From the cell containing the given text, extract its center point as [x, y] coordinate. 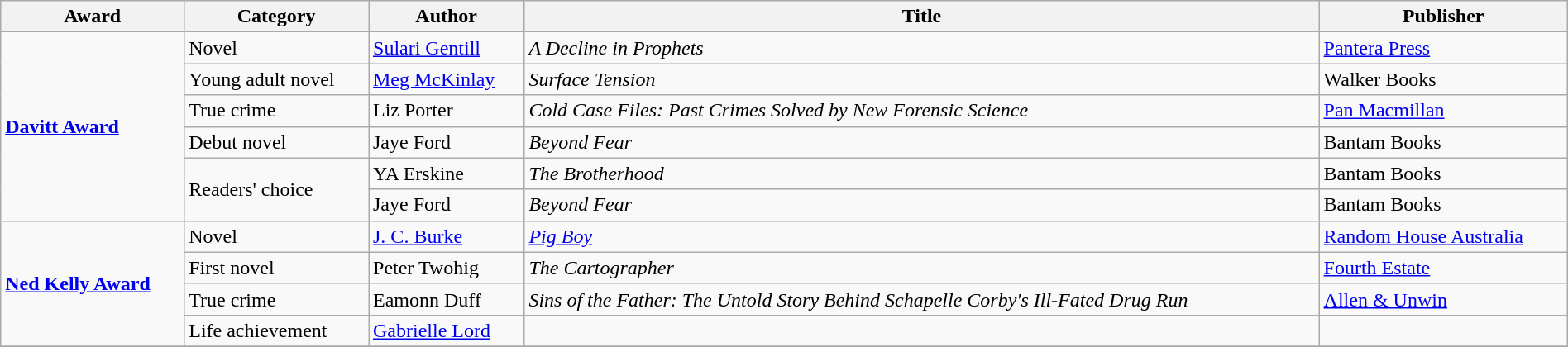
A Decline in Prophets [921, 48]
Award [93, 17]
Pan Macmillan [1443, 111]
Fourth Estate [1443, 268]
Gabrielle Lord [447, 330]
Category [276, 17]
Life achievement [276, 330]
Ned Kelly Award [93, 283]
Pig Boy [921, 236]
Walker Books [1443, 79]
Surface Tension [921, 79]
Random House Australia [1443, 236]
First novel [276, 268]
Pantera Press [1443, 48]
Readers' choice [276, 189]
Sulari Gentill [447, 48]
Cold Case Files: Past Crimes Solved by New Forensic Science [921, 111]
YA Erskine [447, 173]
Eamonn Duff [447, 299]
Publisher [1443, 17]
J. C. Burke [447, 236]
Meg McKinlay [447, 79]
Peter Twohig [447, 268]
The Brotherhood [921, 173]
The Cartographer [921, 268]
Davitt Award [93, 126]
Allen & Unwin [1443, 299]
Young adult novel [276, 79]
Sins of the Father: The Untold Story Behind Schapelle Corby's Ill-Fated Drug Run [921, 299]
Title [921, 17]
Liz Porter [447, 111]
Author [447, 17]
Debut novel [276, 142]
